Identify which cell holds the provided text, then report its (x, y) central coordinate. 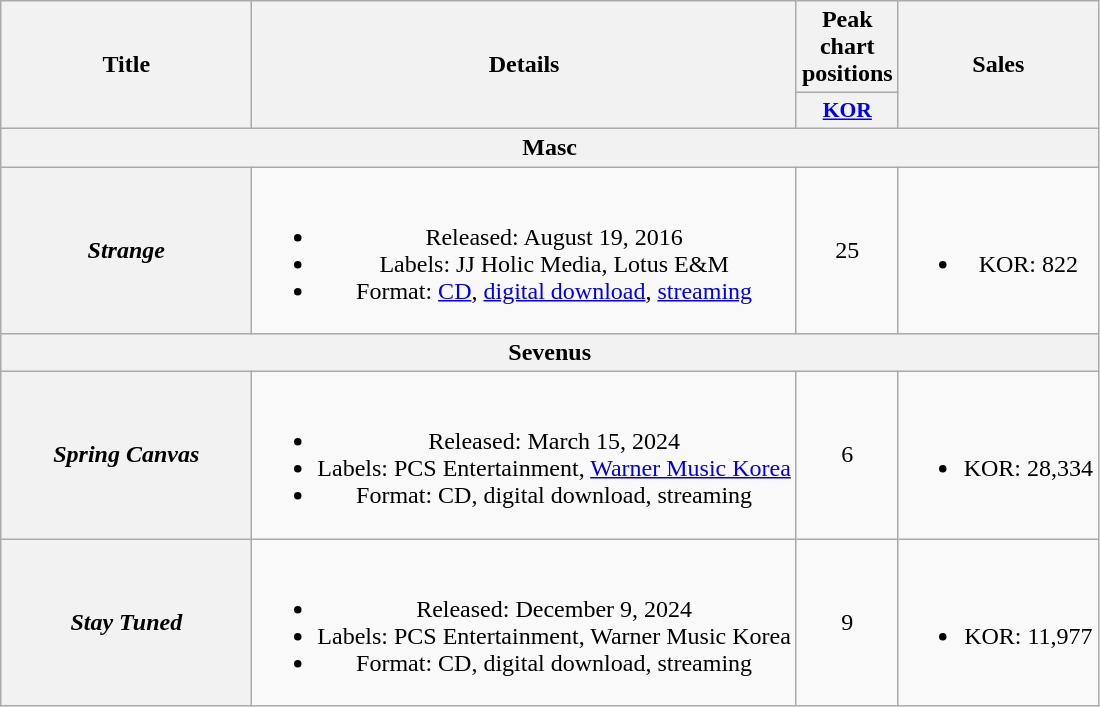
Details (524, 65)
Released: August 19, 2016Labels: JJ Holic Media, Lotus E&MFormat: CD, digital download, streaming (524, 250)
Title (126, 65)
Strange (126, 250)
Released: December 9, 2024Labels: PCS Entertainment, Warner Music KoreaFormat: CD, digital download, streaming (524, 622)
KOR (847, 111)
KOR: 28,334 (998, 456)
Spring Canvas (126, 456)
KOR: 822 (998, 250)
Sevenus (550, 353)
9 (847, 622)
25 (847, 250)
Released: March 15, 2024Labels: PCS Entertainment, Warner Music KoreaFormat: CD, digital download, streaming (524, 456)
Stay Tuned (126, 622)
Masc (550, 147)
6 (847, 456)
Sales (998, 65)
Peak chart positions (847, 47)
KOR: 11,977 (998, 622)
